Provide the [X, Y] coordinate of the cell's center where the given text is located.  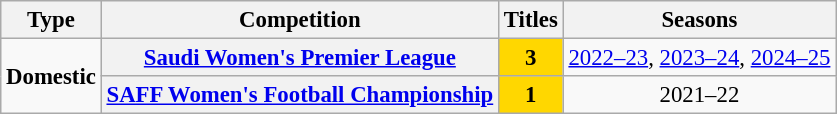
Type [51, 20]
SAFF Women's Football Championship [300, 95]
Domestic [51, 76]
2021–22 [700, 95]
3 [532, 58]
Seasons [700, 20]
Competition [300, 20]
Titles [532, 20]
Saudi Women's Premier League [300, 58]
1 [532, 95]
2022–23, 2023–24, 2024–25 [700, 58]
